Scan for the cell matching the given text and deliver its [x, y] coordinate at center. 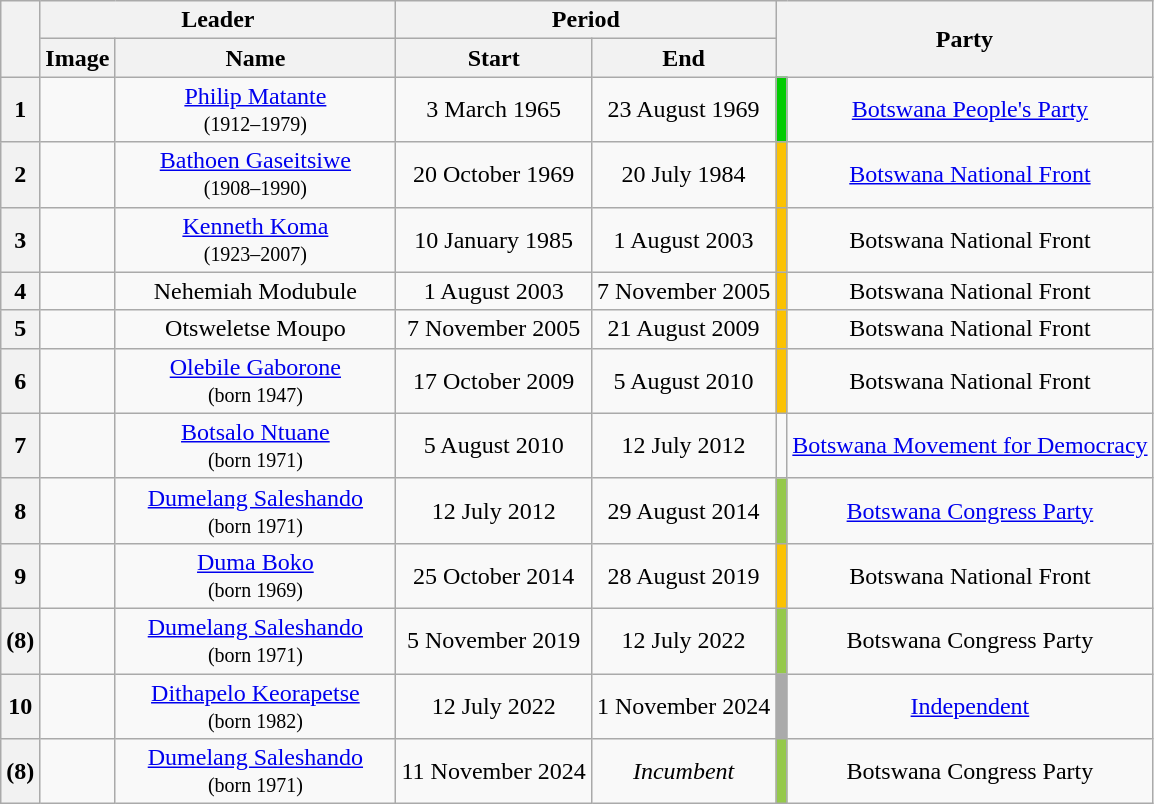
3 March 1965 [494, 110]
25 October 2014 [494, 576]
17 October 2009 [494, 380]
1 November 2024 [683, 706]
Botswana People's Party [970, 110]
Period [586, 20]
Start [494, 58]
21 August 2009 [683, 329]
Party [964, 39]
20 October 1969 [494, 174]
5 November 2019 [494, 640]
Botswana Movement for Democracy [970, 446]
Duma Boko(born 1969) [256, 576]
Name [256, 58]
9 [20, 576]
1 [20, 110]
Image [78, 58]
End [683, 58]
Independent [970, 706]
6 [20, 380]
7 [20, 446]
3 [20, 240]
Olebile Gaborone(born 1947) [256, 380]
Dithapelo Keorapetse(born 1982) [256, 706]
Otsweletse Moupo [256, 329]
23 August 1969 [683, 110]
Leader [218, 20]
Incumbent [683, 772]
8 [20, 510]
11 November 2024 [494, 772]
4 [20, 291]
29 August 2014 [683, 510]
Nehemiah Modubule [256, 291]
28 August 2019 [683, 576]
Bathoen Gaseitsiwe(1908–1990) [256, 174]
20 July 1984 [683, 174]
5 [20, 329]
Philip Matante(1912–1979) [256, 110]
Kenneth Koma(1923–2007) [256, 240]
10 [20, 706]
Botsalo Ntuane(born 1971) [256, 446]
2 [20, 174]
10 January 1985 [494, 240]
